Detect which cell encompasses the target text, then output its (x, y) center coordinate. 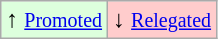
↑ Promoted (54, 20)
↓ Relegated (162, 20)
